Return the (X, Y) coordinate for the center point of the cell that contains the specified text.  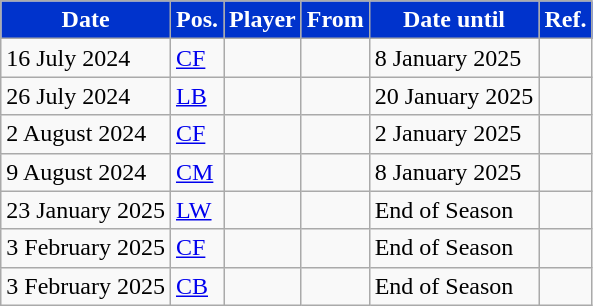
LW (196, 210)
Pos. (196, 20)
23 January 2025 (86, 210)
CB (196, 286)
Date until (454, 20)
From (335, 20)
2 August 2024 (86, 134)
9 August 2024 (86, 172)
CM (196, 172)
20 January 2025 (454, 96)
2 January 2025 (454, 134)
Player (263, 20)
Date (86, 20)
26 July 2024 (86, 96)
LB (196, 96)
16 July 2024 (86, 58)
Ref. (566, 20)
